Return the (X, Y) coordinate for the center point of the cell that contains the specified text.  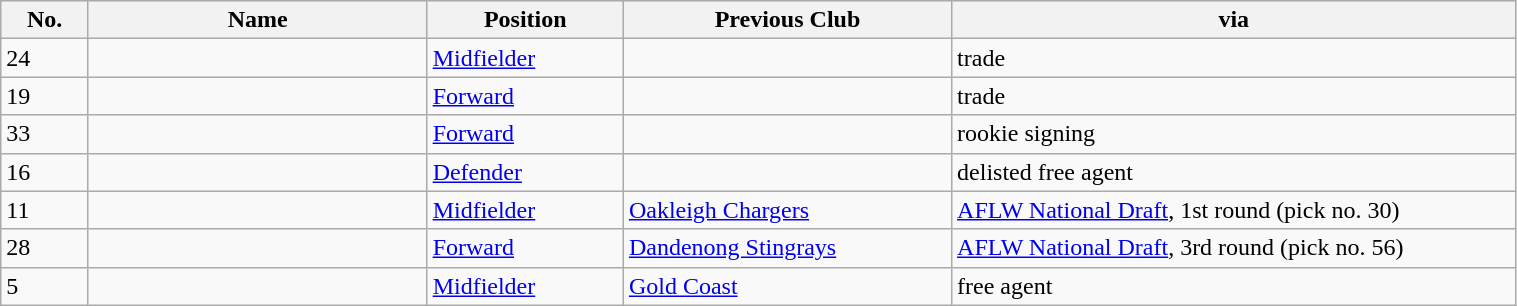
Defender (525, 172)
delisted free agent (1234, 172)
19 (45, 96)
Position (525, 20)
Dandenong Stingrays (787, 248)
11 (45, 210)
No. (45, 20)
free agent (1234, 286)
Name (258, 20)
AFLW National Draft, 3rd round (pick no. 56) (1234, 248)
24 (45, 58)
Gold Coast (787, 286)
28 (45, 248)
5 (45, 286)
AFLW National Draft, 1st round (pick no. 30) (1234, 210)
33 (45, 134)
Oakleigh Chargers (787, 210)
16 (45, 172)
Previous Club (787, 20)
via (1234, 20)
rookie signing (1234, 134)
